Return [X, Y] of the center of cell containing provided text 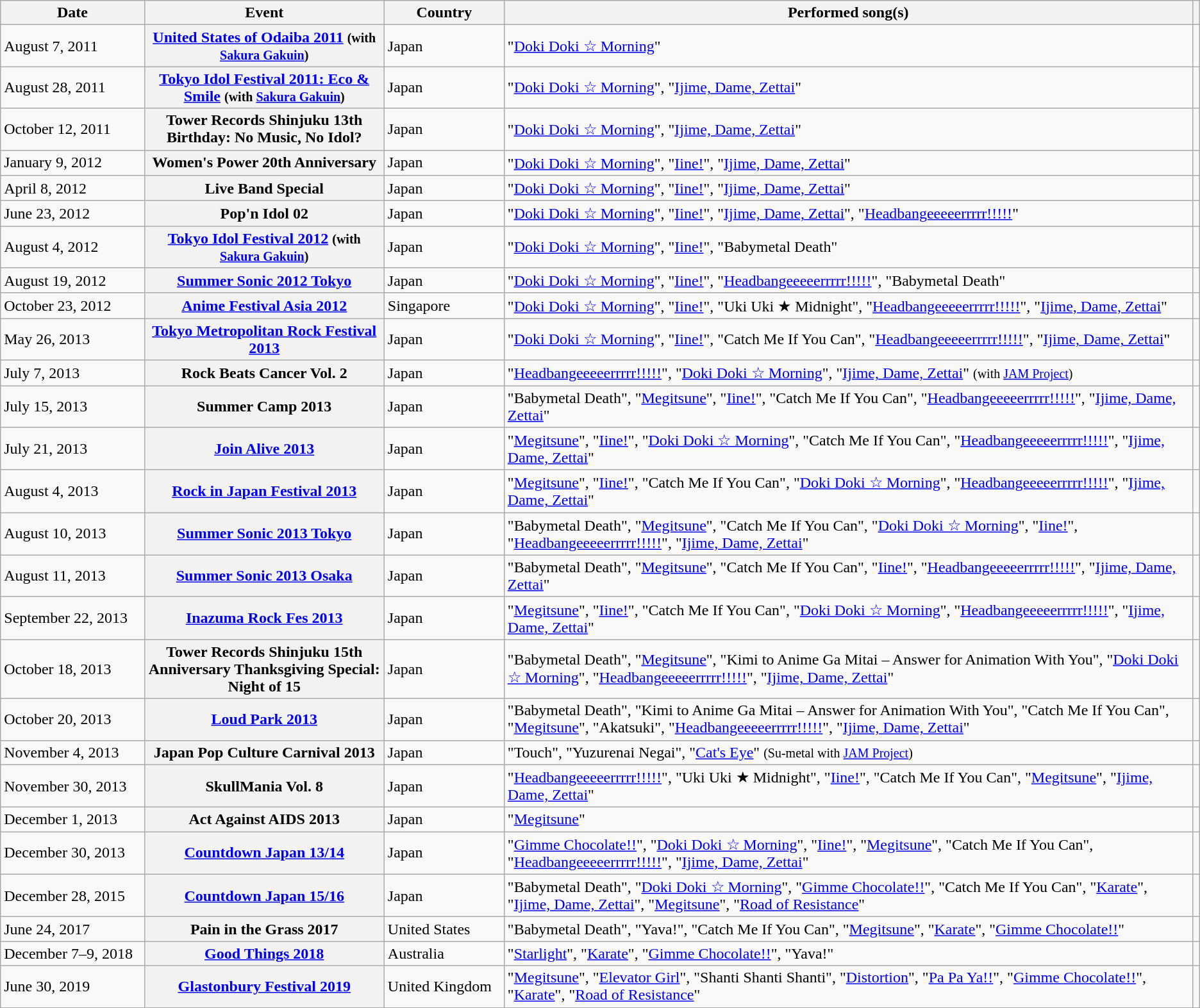
August 11, 2013 [72, 575]
December 1, 2013 [72, 820]
Countdown Japan 13/14 [264, 854]
"Doki Doki ☆ Morning", "Iine!", "Ijime, Dame, Zettai", "Headbangeeeeerrrrr!!!!!" [848, 213]
Glastonbury Festival 2019 [264, 987]
"Doki Doki ☆ Morning", "Iine!", "Babymetal Death" [848, 247]
"Doki Doki ☆ Morning" [848, 46]
October 12, 2011 [72, 129]
June 23, 2012 [72, 213]
Pain in the Grass 2017 [264, 929]
"Babymetal Death", "Megitsune", "Catch Me If You Can", "Iine!", "Headbangeeeeerrrrr!!!!!", "Ijime, Dame, Zettai" [848, 575]
Summer Camp 2013 [264, 406]
Loud Park 2013 [264, 719]
Inazuma Rock Fes 2013 [264, 618]
Performed song(s) [848, 13]
"Doki Doki ☆ Morning", "Iine!", "Catch Me If You Can", "Headbangeeeeerrrrr!!!!!", "Ijime, Dame, Zettai" [848, 340]
Summer Sonic 2013 Tokyo [264, 534]
"Starlight", "Karate", "Gimme Chocolate!!", "Yava!" [848, 954]
Good Things 2018 [264, 954]
Singapore [444, 306]
United States of Odaiba 2011 (with Sakura Gakuin) [264, 46]
Act Against AIDS 2013 [264, 820]
"Gimme Chocolate!!", "Doki Doki ☆ Morning", "Iine!", "Megitsune", "Catch Me If You Can", "Headbangeeeeerrrrr!!!!!", "Ijime, Dame, Zettai" [848, 854]
August 7, 2011 [72, 46]
Rock Beats Cancer Vol. 2 [264, 373]
Tokyo Metropolitan Rock Festival 2013 [264, 340]
"Doki Doki ☆ Morning", "Iine!", "Uki Uki ★ Midnight", "Headbangeeeeerrrrr!!!!!", "Ijime, Dame, Zettai" [848, 306]
"Babymetal Death", "Yava!", "Catch Me If You Can", "Megitsune", "Karate", "Gimme Chocolate!!" [848, 929]
August 4, 2012 [72, 247]
Tower Records Shinjuku 15th Anniversary Thanksgiving Special: Night of 15 [264, 669]
Pop'n Idol 02 [264, 213]
Tokyo Idol Festival 2012 (with Sakura Gakuin) [264, 247]
"Touch", "Yuzurenai Negai", "Cat's Eye" (Su-metal with JAM Project) [848, 752]
Country [444, 13]
Japan Pop Culture Carnival 2013 [264, 752]
October 20, 2013 [72, 719]
Date [72, 13]
"Headbangeeeeerrrrr!!!!!", "Uki Uki ★ Midnight", "Iine!", "Catch Me If You Can", "Megitsune", "Ijime, Dame, Zettai" [848, 786]
Join Alive 2013 [264, 449]
Summer Sonic 2012 Tokyo [264, 281]
Summer Sonic 2013 Osaka [264, 575]
June 24, 2017 [72, 929]
Event [264, 13]
August 28, 2011 [72, 87]
"Megitsune", "Iine!", "Doki Doki ☆ Morning", "Catch Me If You Can", "Headbangeeeeerrrrr!!!!!", "Ijime, Dame, Zettai" [848, 449]
August 19, 2012 [72, 281]
December 30, 2013 [72, 854]
August 4, 2013 [72, 491]
July 15, 2013 [72, 406]
"Headbangeeeeerrrrr!!!!!", "Doki Doki ☆ Morning", "Ijime, Dame, Zettai" (with JAM Project) [848, 373]
July 21, 2013 [72, 449]
December 7–9, 2018 [72, 954]
September 22, 2013 [72, 618]
Tokyo Idol Festival 2011: Eco & Smile (with Sakura Gakuin) [264, 87]
Women's Power 20th Anniversary [264, 163]
December 28, 2015 [72, 896]
Anime Festival Asia 2012 [264, 306]
November 30, 2013 [72, 786]
June 30, 2019 [72, 987]
October 18, 2013 [72, 669]
May 26, 2013 [72, 340]
"Babymetal Death", "Megitsune", "Iine!", "Catch Me If You Can", "Headbangeeeeerrrrr!!!!!", "Ijime, Dame, Zettai" [848, 406]
"Megitsune", "Elevator Girl", "Shanti Shanti Shanti", "Distortion", "Pa Pa Ya!!", "Gimme Chocolate!!", "Karate", "Road of Resistance" [848, 987]
August 10, 2013 [72, 534]
Live Band Special [264, 188]
Tower Records Shinjuku 13th Birthday: No Music, No Idol? [264, 129]
SkullMania Vol. 8 [264, 786]
Australia [444, 954]
Countdown Japan 15/16 [264, 896]
October 23, 2012 [72, 306]
January 9, 2012 [72, 163]
Rock in Japan Festival 2013 [264, 491]
"Babymetal Death", "Megitsune", "Catch Me If You Can", "Doki Doki ☆ Morning", "Iine!", "Headbangeeeeerrrrr!!!!!", "Ijime, Dame, Zettai" [848, 534]
July 7, 2013 [72, 373]
"Doki Doki ☆ Morning", "Iine!", "Headbangeeeeerrrrr!!!!!", "Babymetal Death" [848, 281]
April 8, 2012 [72, 188]
United States [444, 929]
United Kingdom [444, 987]
November 4, 2013 [72, 752]
"Megitsune" [848, 820]
